Detect which cell encompasses the target text, then output its (x, y) center coordinate. 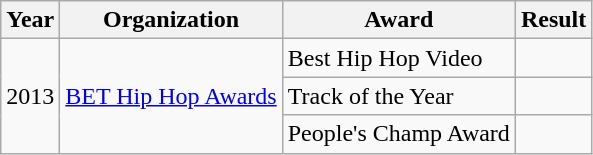
Organization (171, 20)
Track of the Year (398, 96)
BET Hip Hop Awards (171, 96)
Year (30, 20)
2013 (30, 96)
Result (553, 20)
Award (398, 20)
People's Champ Award (398, 134)
Best Hip Hop Video (398, 58)
